From the cell containing the given text, extract its center point as (X, Y) coordinate. 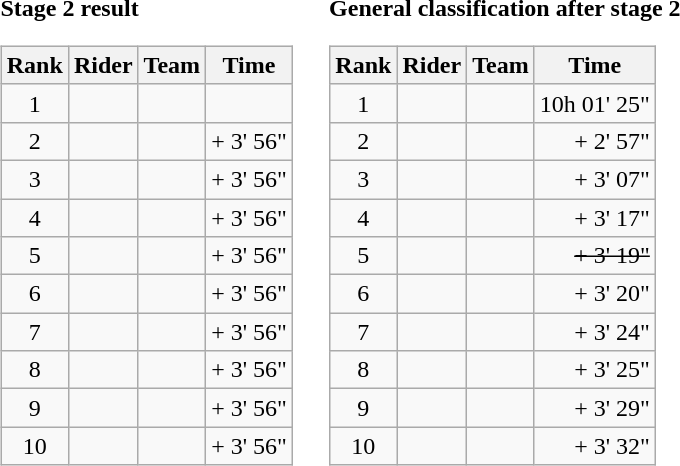
+ 3' 19" (594, 256)
+ 3' 17" (594, 217)
+ 2' 57" (594, 141)
+ 3' 29" (594, 408)
+ 3' 24" (594, 332)
+ 3' 25" (594, 370)
+ 3' 20" (594, 294)
+ 3' 32" (594, 446)
+ 3' 07" (594, 179)
10h 01' 25" (594, 103)
